Locate the cell with the specified text and output its (x, y) center coordinate. 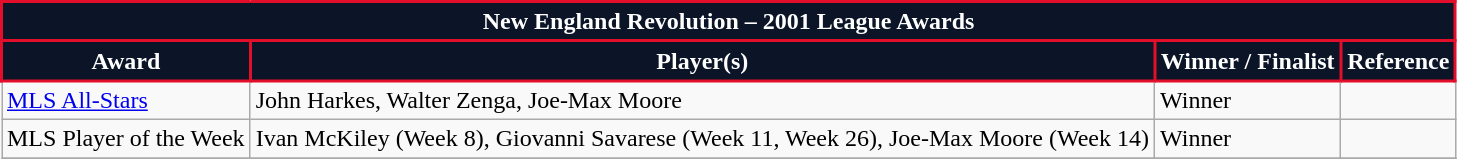
Award (126, 61)
John Harkes, Walter Zenga, Joe-Max Moore (702, 100)
Player(s) (702, 61)
Ivan McKiley (Week 8), Giovanni Savarese (Week 11, Week 26), Joe-Max Moore (Week 14) (702, 138)
New England Revolution – 2001 League Awards (729, 22)
MLS Player of the Week (126, 138)
Reference (1398, 61)
Winner / Finalist (1248, 61)
MLS All-Stars (126, 100)
